Determine the [X, Y] coordinate at the center of the cell enclosing the given text.  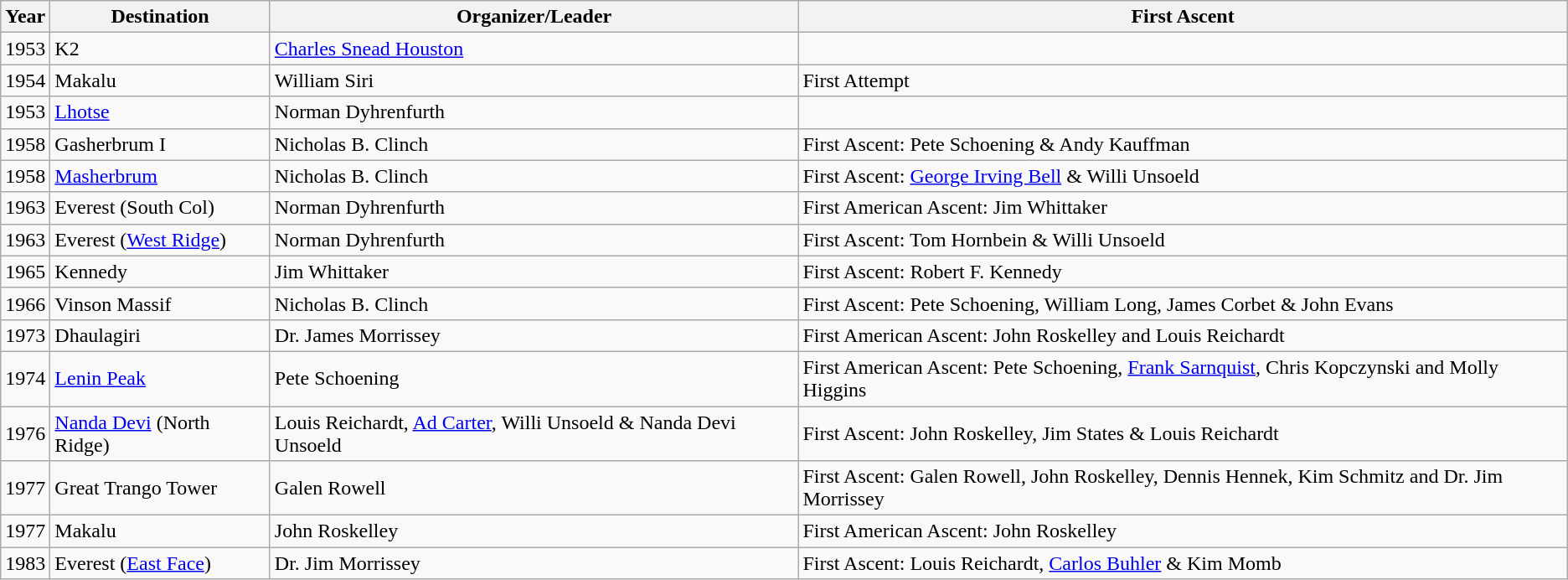
Pete Schoening [534, 379]
First American Ascent: Jim Whittaker [1183, 208]
Nanda Devi (North Ridge) [160, 432]
Louis Reichardt, Ad Carter, Willi Unsoeld & Nanda Devi Unsoeld [534, 432]
K2 [160, 49]
First Ascent: Robert F. Kennedy [1183, 272]
First Ascent: Tom Hornbein & Willi Unsoeld [1183, 240]
Vinson Massif [160, 303]
1966 [25, 303]
Dr. Jim Morrissey [534, 563]
First Attempt [1183, 80]
Kennedy [160, 272]
Dr. James Morrissey [534, 335]
William Siri [534, 80]
First Ascent [1183, 17]
Everest (East Face) [160, 563]
1965 [25, 272]
First Ascent: Louis Reichardt, Carlos Buhler & Kim Momb [1183, 563]
Galen Rowell [534, 488]
First American Ascent: John Roskelley and Louis Reichardt [1183, 335]
Jim Whittaker [534, 272]
1983 [25, 563]
First Ascent: Pete Schoening, William Long, James Corbet & John Evans [1183, 303]
1974 [25, 379]
John Roskelley [534, 531]
First Ascent: Pete Schoening & Andy Kauffman [1183, 144]
Destination [160, 17]
Lhotse [160, 112]
Year [25, 17]
Charles Snead Houston [534, 49]
First American Ascent: Pete Schoening, Frank Sarnquist, Chris Kopczynski and Molly Higgins [1183, 379]
Organizer/Leader [534, 17]
Gasherbrum I [160, 144]
Lenin Peak [160, 379]
First Ascent: Galen Rowell, John Roskelley, Dennis Hennek, Kim Schmitz and Dr. Jim Morrissey [1183, 488]
1954 [25, 80]
First Ascent: George Irving Bell & Willi Unsoeld [1183, 176]
First American Ascent: John Roskelley [1183, 531]
Everest (South Col) [160, 208]
Masherbrum [160, 176]
1976 [25, 432]
Everest (West Ridge) [160, 240]
1973 [25, 335]
Dhaulagiri [160, 335]
First Ascent: John Roskelley, Jim States & Louis Reichardt [1183, 432]
Great Trango Tower [160, 488]
